Return (x, y) of the center of cell containing provided text 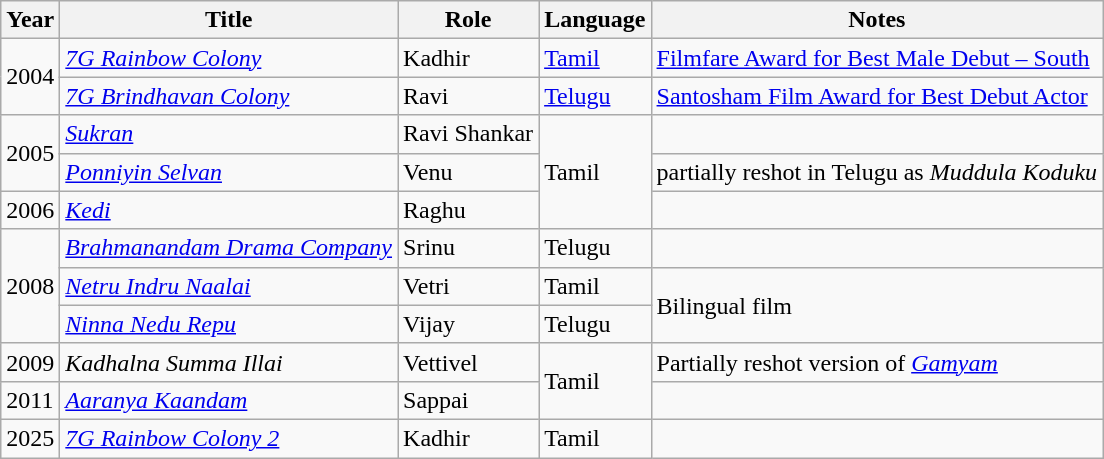
Brahmanandam Drama Company (229, 248)
Santosham Film Award for Best Debut Actor (877, 96)
Bilingual film (877, 305)
Vettivel (468, 362)
Notes (877, 20)
2011 (30, 400)
2005 (30, 153)
7G Rainbow Colony 2 (229, 438)
Kedi (229, 210)
Aaranya Kaandam (229, 400)
Ninna Nedu Repu (229, 324)
2025 (30, 438)
Language (595, 20)
Role (468, 20)
Sappai (468, 400)
Srinu (468, 248)
Kadhalna Summa Illai (229, 362)
Raghu (468, 210)
Title (229, 20)
Vijay (468, 324)
2004 (30, 77)
Partially reshot version of Gamyam (877, 362)
partially reshot in Telugu as Muddula Koduku (877, 172)
Year (30, 20)
7G Rainbow Colony (229, 58)
Ponniyin Selvan (229, 172)
2006 (30, 210)
Venu (468, 172)
Ravi Shankar (468, 134)
7G Brindhavan Colony (229, 96)
2008 (30, 286)
Ravi (468, 96)
Filmfare Award for Best Male Debut – South (877, 58)
2009 (30, 362)
Sukran (229, 134)
Vetri (468, 286)
Netru Indru Naalai (229, 286)
